Identify which cell holds the provided text, then report its [x, y] central coordinate. 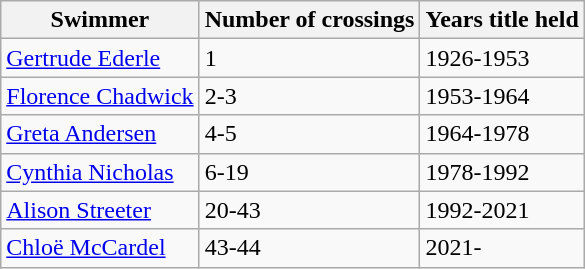
Greta Andersen [100, 134]
Chloë McCardel [100, 248]
Gertrude Ederle [100, 58]
1 [310, 58]
1992-2021 [502, 210]
1964-1978 [502, 134]
Swimmer [100, 20]
4-5 [310, 134]
2021- [502, 248]
Number of crossings [310, 20]
Florence Chadwick [100, 96]
Cynthia Nicholas [100, 172]
1978-1992 [502, 172]
2-3 [310, 96]
6-19 [310, 172]
1953-1964 [502, 96]
20-43 [310, 210]
Years title held [502, 20]
Alison Streeter [100, 210]
1926-1953 [502, 58]
43-44 [310, 248]
